Scan for the cell matching the given text and deliver its (X, Y) coordinate at center. 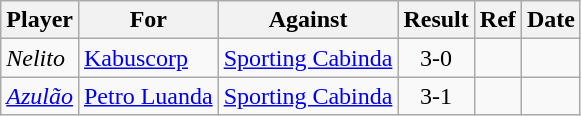
Date (550, 20)
Nelito (40, 58)
For (148, 20)
Kabuscorp (148, 58)
Against (308, 20)
Result (436, 20)
Player (40, 20)
Petro Luanda (148, 96)
3-0 (436, 58)
3-1 (436, 96)
Azulão (40, 96)
Ref (498, 20)
